Provide the (X, Y) coordinate of the cell's center where the given text is located.  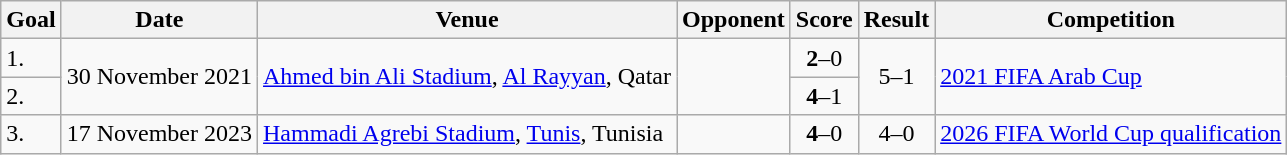
Opponent (734, 20)
Hammadi Agrebi Stadium, Tunis, Tunisia (468, 134)
4–1 (824, 96)
2–0 (824, 58)
Competition (1111, 20)
Result (896, 20)
Score (824, 20)
Ahmed bin Ali Stadium, Al Rayyan, Qatar (468, 77)
2. (31, 96)
1. (31, 58)
2026 FIFA World Cup qualification (1111, 134)
Date (159, 20)
3. (31, 134)
Goal (31, 20)
17 November 2023 (159, 134)
Venue (468, 20)
30 November 2021 (159, 77)
5–1 (896, 77)
2021 FIFA Arab Cup (1111, 77)
